Capture the cell that displays the provided text and extract its [X, Y] central coordinate. 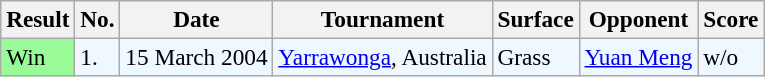
1. [98, 57]
Surface [536, 19]
Score [731, 19]
Result [38, 19]
Yuan Meng [638, 57]
Grass [536, 57]
No. [98, 19]
Tournament [382, 19]
w/o [731, 57]
Win [38, 57]
15 March 2004 [196, 57]
Opponent [638, 19]
Yarrawonga, Australia [382, 57]
Date [196, 19]
